Output the [X, Y] coordinate of the center of the cell containing the given text.  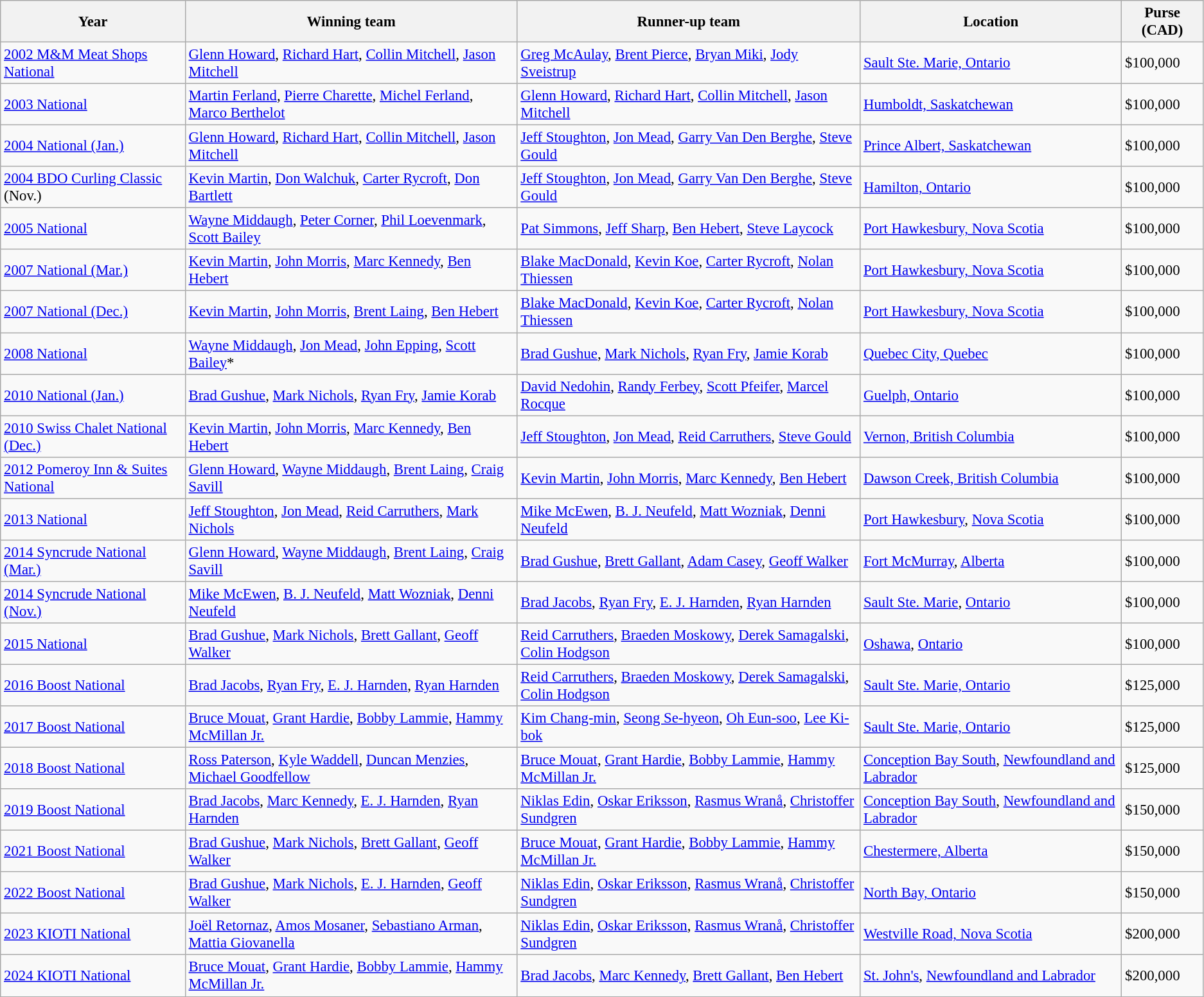
Oshawa, Ontario [991, 644]
Winning team [351, 22]
2004 BDO Curling Classic (Nov.) [93, 188]
Kim Chang-min, Seong Se-hyeon, Oh Eun-soo, Lee Ki-bok [689, 727]
2021 Boost National [93, 852]
Quebec City, Quebec [991, 353]
Location [991, 22]
Pat Simmons, Jeff Sharp, Ben Hebert, Steve Laycock [689, 229]
David Nedohin, Randy Ferbey, Scott Pfeifer, Marcel Rocque [689, 394]
Brad Gushue, Brett Gallant, Adam Casey, Geoff Walker [689, 561]
Jeff Stoughton, Jon Mead, Reid Carruthers, Steve Gould [689, 437]
Humboldt, Saskatchewan [991, 104]
North Bay, Ontario [991, 893]
2005 National [93, 229]
2014 Syncrude National (Mar.) [93, 561]
2015 National [93, 644]
Fort McMurray, Alberta [991, 561]
2003 National [93, 104]
2002 M&M Meat Shops National [93, 63]
Guelph, Ontario [991, 394]
2024 KIOTI National [93, 976]
2004 National (Jan.) [93, 146]
Dawson Creek, British Columbia [991, 478]
2014 Syncrude National (Nov.) [93, 603]
2007 National (Dec.) [93, 312]
Purse (CAD) [1163, 22]
2010 Swiss Chalet National (Dec.) [93, 437]
2023 KIOTI National [93, 934]
Hamilton, Ontario [991, 188]
2008 National [93, 353]
Prince Albert, Saskatchewan [991, 146]
Martin Ferland, Pierre Charette, Michel Ferland, Marco Berthelot [351, 104]
2013 National [93, 519]
Runner-up team [689, 22]
Wayne Middaugh, Jon Mead, John Epping, Scott Bailey* [351, 353]
Brad Jacobs, Marc Kennedy, E. J. Harnden, Ryan Harnden [351, 809]
Wayne Middaugh, Peter Corner, Phil Loevenmark, Scott Bailey [351, 229]
2019 Boost National [93, 809]
2016 Boost National [93, 685]
Kevin Martin, Don Walchuk, Carter Rycroft, Don Bartlett [351, 188]
2017 Boost National [93, 727]
Chestermere, Alberta [991, 852]
Vernon, British Columbia [991, 437]
2012 Pomeroy Inn & Suites National [93, 478]
Brad Jacobs, Marc Kennedy, Brett Gallant, Ben Hebert [689, 976]
Brad Gushue, Mark Nichols, E. J. Harnden, Geoff Walker [351, 893]
2010 National (Jan.) [93, 394]
Kevin Martin, John Morris, Brent Laing, Ben Hebert [351, 312]
Joël Retornaz, Amos Mosaner, Sebastiano Arman, Mattia Giovanella [351, 934]
2018 Boost National [93, 768]
Jeff Stoughton, Jon Mead, Reid Carruthers, Mark Nichols [351, 519]
2007 National (Mar.) [93, 270]
Greg McAulay, Brent Pierce, Bryan Miki, Jody Sveistrup [689, 63]
2022 Boost National [93, 893]
Year [93, 22]
St. John's, Newfoundland and Labrador [991, 976]
Westville Road, Nova Scotia [991, 934]
Ross Paterson, Kyle Waddell, Duncan Menzies, Michael Goodfellow [351, 768]
